Return (X, Y) of the center of cell containing provided text 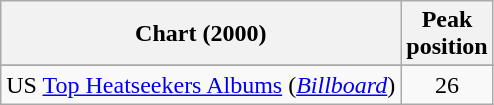
Peakposition (447, 34)
US Top Heatseekers Albums (Billboard) (201, 85)
26 (447, 85)
Chart (2000) (201, 34)
